Find where the given text appears and provide that cell's center as [X, Y] coordinate. 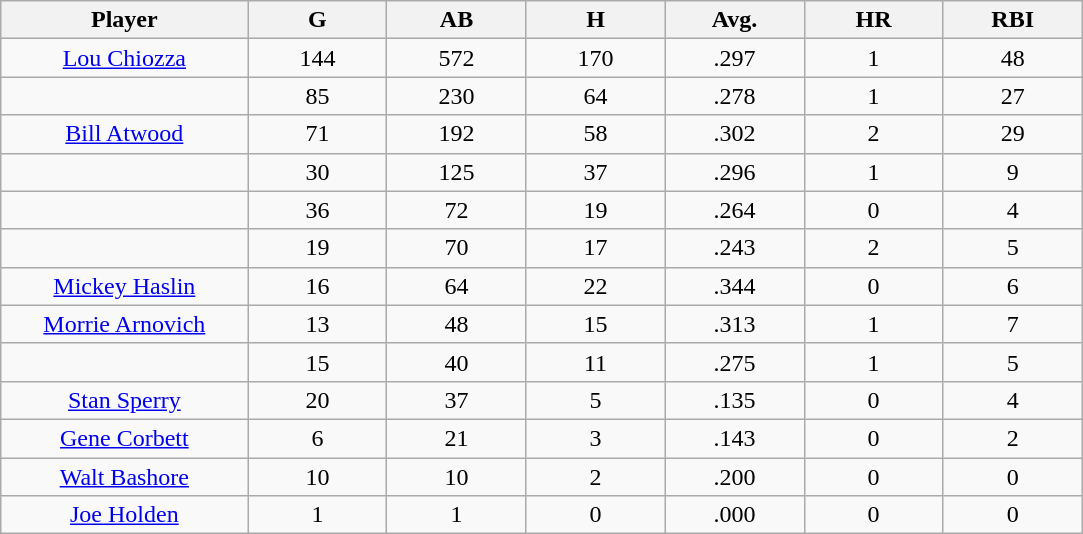
71 [318, 134]
72 [456, 210]
Walt Bashore [124, 477]
.275 [734, 362]
Lou Chiozza [124, 58]
Mickey Haslin [124, 286]
20 [318, 400]
Player [124, 20]
36 [318, 210]
125 [456, 172]
H [596, 20]
.302 [734, 134]
.000 [734, 515]
85 [318, 96]
70 [456, 248]
Gene Corbett [124, 438]
Stan Sperry [124, 400]
17 [596, 248]
.313 [734, 324]
Bill Atwood [124, 134]
3 [596, 438]
7 [1012, 324]
.243 [734, 248]
9 [1012, 172]
170 [596, 58]
11 [596, 362]
29 [1012, 134]
Morrie Arnovich [124, 324]
G [318, 20]
13 [318, 324]
Joe Holden [124, 515]
27 [1012, 96]
Avg. [734, 20]
40 [456, 362]
.264 [734, 210]
16 [318, 286]
.143 [734, 438]
HR [874, 20]
.344 [734, 286]
144 [318, 58]
58 [596, 134]
22 [596, 286]
.200 [734, 477]
AB [456, 20]
.297 [734, 58]
192 [456, 134]
.296 [734, 172]
21 [456, 438]
572 [456, 58]
230 [456, 96]
30 [318, 172]
.135 [734, 400]
RBI [1012, 20]
.278 [734, 96]
